Detect which cell encompasses the target text, then output its (x, y) center coordinate. 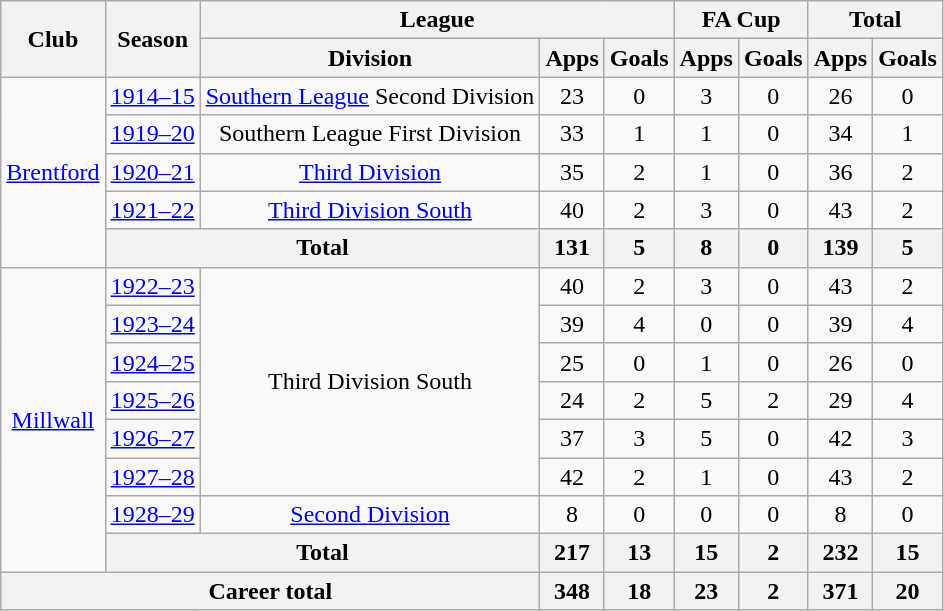
37 (572, 438)
13 (639, 553)
36 (840, 172)
Third Division (370, 172)
Division (370, 58)
33 (572, 134)
1924–25 (152, 362)
35 (572, 172)
20 (908, 591)
Career total (270, 591)
348 (572, 591)
1921–22 (152, 210)
34 (840, 134)
1925–26 (152, 400)
Millwall (53, 419)
Southern League Second Division (370, 96)
1923–24 (152, 324)
Brentford (53, 172)
217 (572, 553)
18 (639, 591)
29 (840, 400)
FA Cup (741, 20)
1926–27 (152, 438)
1919–20 (152, 134)
1920–21 (152, 172)
371 (840, 591)
League (437, 20)
Season (152, 39)
131 (572, 248)
1928–29 (152, 515)
1922–23 (152, 286)
Club (53, 39)
232 (840, 553)
Second Division (370, 515)
139 (840, 248)
1927–28 (152, 477)
25 (572, 362)
Southern League First Division (370, 134)
24 (572, 400)
1914–15 (152, 96)
